For the text-containing cell, return its midpoint in (X, Y) coordinate format. 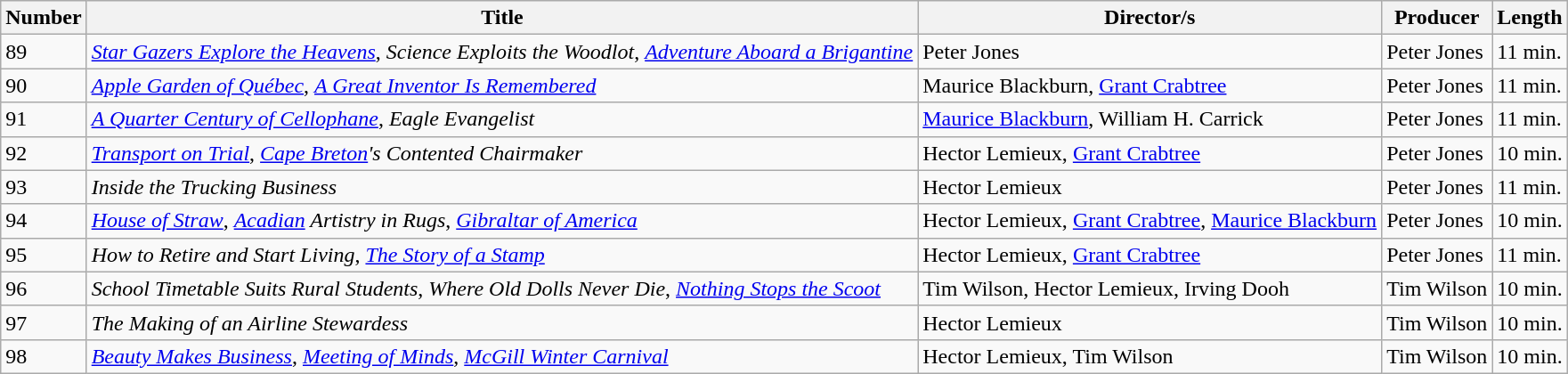
Producer (1437, 18)
House of Straw, Acadian Artistry in Rugs, Gibraltar of America (502, 221)
Tim Wilson, Hector Lemieux, Irving Dooh (1150, 289)
School Timetable Suits Rural Students, Where Old Dolls Never Die, Nothing Stops the Scoot (502, 289)
Maurice Blackburn, Grant Crabtree (1150, 85)
Director/s (1150, 18)
93 (44, 187)
98 (44, 356)
Hector Lemieux, Tim Wilson (1150, 356)
A Quarter Century of Cellophane, Eagle Evangelist (502, 119)
How to Retire and Start Living, The Story of a Stamp (502, 255)
90 (44, 85)
92 (44, 153)
95 (44, 255)
91 (44, 119)
Maurice Blackburn, William H. Carrick (1150, 119)
Beauty Makes Business, Meeting of Minds, McGill Winter Carnival (502, 356)
97 (44, 322)
94 (44, 221)
Star Gazers Explore the Heavens, Science Exploits the Woodlot, Adventure Aboard a Brigantine (502, 52)
Transport on Trial, Cape Breton's Contented Chairmaker (502, 153)
89 (44, 52)
The Making of an Airline Stewardess (502, 322)
Apple Garden of Québec, A Great Inventor Is Remembered (502, 85)
Length (1530, 18)
Title (502, 18)
96 (44, 289)
Inside the Trucking Business (502, 187)
Number (44, 18)
Hector Lemieux, Grant Crabtree, Maurice Blackburn (1150, 221)
